Detect which cell encompasses the target text, then output its (X, Y) center coordinate. 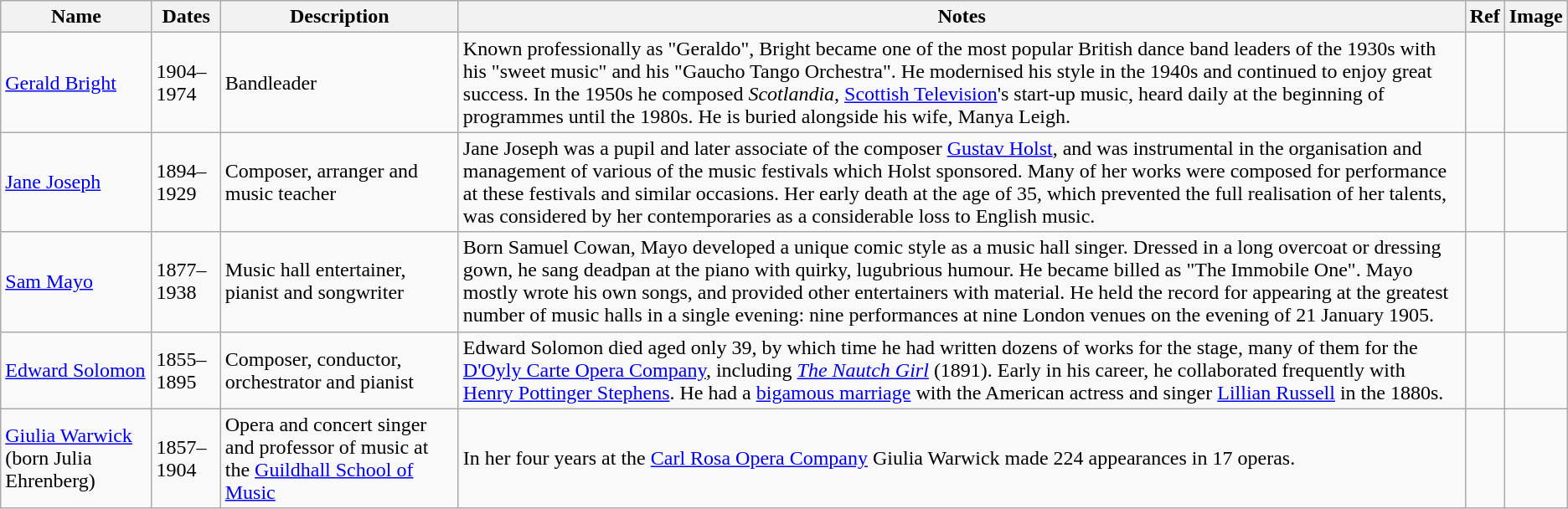
Dates (186, 17)
Ref (1484, 17)
Composer, conductor, orchestrator and pianist (339, 370)
Sam Mayo (76, 281)
1855–1895 (186, 370)
1857–1904 (186, 459)
Name (76, 17)
Notes (962, 17)
Opera and concert singer and professor of music at the Guildhall School of Music (339, 459)
Gerald Bright (76, 82)
Giulia Warwick (born Julia Ehrenberg) (76, 459)
1877–1938 (186, 281)
In her four years at the Carl Rosa Opera Company Giulia Warwick made 224 appearances in 17 operas. (962, 459)
Jane Joseph (76, 183)
Description (339, 17)
Bandleader (339, 82)
Edward Solomon (76, 370)
Music hall entertainer, pianist and songwriter (339, 281)
1904–1974 (186, 82)
Composer, arranger and music teacher (339, 183)
1894–1929 (186, 183)
Image (1536, 17)
